Return the [X, Y] coordinate for the center point of the cell that contains the specified text.  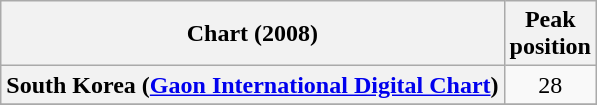
South Korea (Gaon International Digital Chart) [252, 85]
Peakposition [550, 34]
28 [550, 85]
Chart (2008) [252, 34]
